Return the [x, y] coordinate for the center point of the cell that contains the specified text.  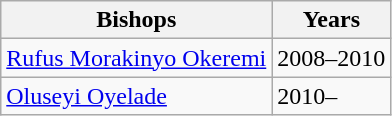
Bishops [136, 20]
2010– [332, 96]
Oluseyi Oyelade [136, 96]
2008–2010 [332, 58]
Rufus Morakinyo Okeremi [136, 58]
Years [332, 20]
